Extract the (x, y) coordinate from the center of the cell holding the provided text.  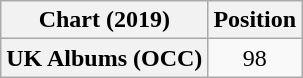
UK Albums (OCC) (104, 58)
Position (255, 20)
98 (255, 58)
Chart (2019) (104, 20)
